Identify which cell holds the provided text, then report its (x, y) central coordinate. 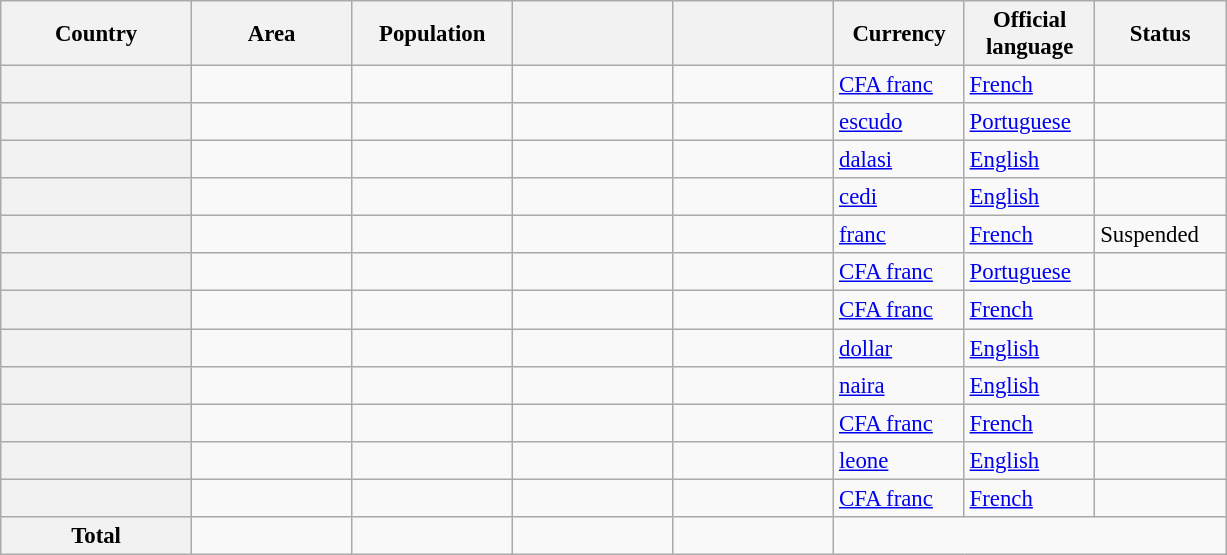
Officiallanguage (1030, 34)
dalasi (900, 160)
Country (96, 34)
Area (272, 34)
Currency (900, 34)
naira (900, 385)
escudo (900, 122)
dollar (900, 348)
Status (1160, 34)
franc (900, 235)
cedi (900, 197)
Total (96, 536)
leone (900, 460)
Suspended (1160, 235)
Population (432, 34)
